From the cell containing the given text, extract its center point as [X, Y] coordinate. 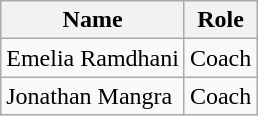
Jonathan Mangra [93, 96]
Role [220, 20]
Name [93, 20]
Emelia Ramdhani [93, 58]
